Capture the cell that displays the provided text and extract its [X, Y] central coordinate. 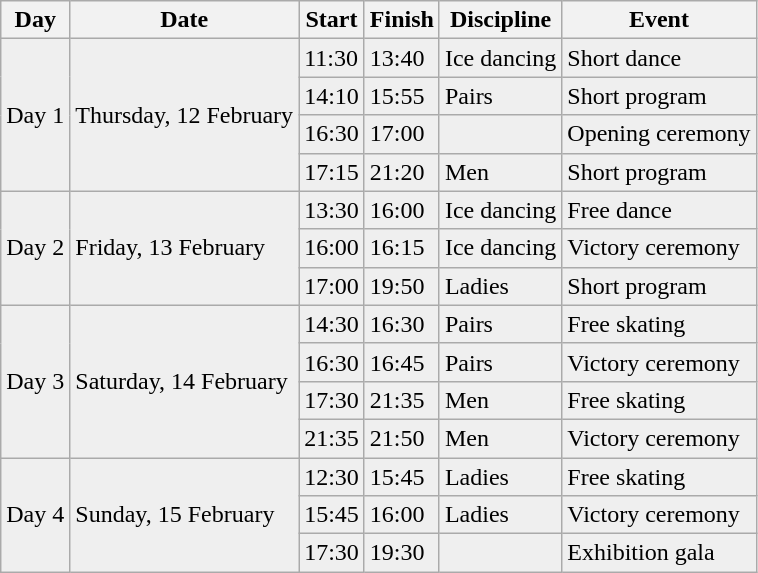
Day 3 [36, 381]
Day 2 [36, 248]
Event [659, 20]
Finish [402, 20]
16:45 [402, 362]
19:50 [402, 286]
14:30 [332, 324]
Thursday, 12 February [184, 115]
15:55 [402, 96]
11:30 [332, 58]
Saturday, 14 February [184, 381]
Day [36, 20]
13:40 [402, 58]
Exhibition gala [659, 553]
19:30 [402, 553]
Opening ceremony [659, 134]
Short dance [659, 58]
16:15 [402, 248]
21:20 [402, 172]
Start [332, 20]
14:10 [332, 96]
Day 4 [36, 515]
13:30 [332, 210]
Sunday, 15 February [184, 515]
12:30 [332, 477]
Free dance [659, 210]
Friday, 13 February [184, 248]
17:15 [332, 172]
Date [184, 20]
Discipline [500, 20]
21:50 [402, 438]
Day 1 [36, 115]
